Provide the [X, Y] coordinate of the cell's center where the given text is located.  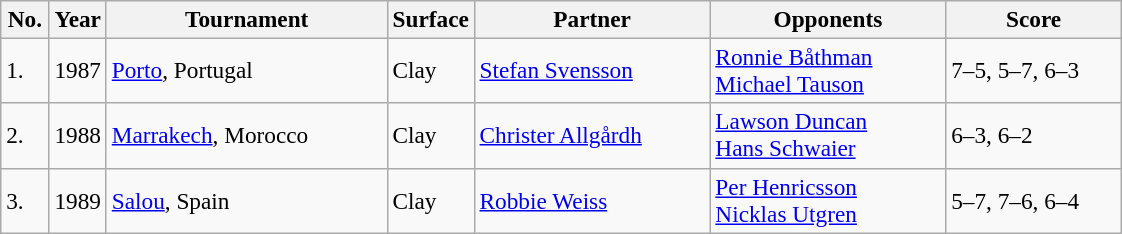
Salou, Spain [246, 200]
1. [25, 70]
2. [25, 136]
5–7, 7–6, 6–4 [1034, 200]
Score [1034, 19]
Year [78, 19]
Robbie Weiss [592, 200]
1987 [78, 70]
3. [25, 200]
Tournament [246, 19]
Per Henricsson Nicklas Utgren [828, 200]
Opponents [828, 19]
Ronnie Båthman Michael Tauson [828, 70]
Stefan Svensson [592, 70]
7–5, 5–7, 6–3 [1034, 70]
Christer Allgårdh [592, 136]
Porto, Portugal [246, 70]
Partner [592, 19]
6–3, 6–2 [1034, 136]
No. [25, 19]
Marrakech, Morocco [246, 136]
1989 [78, 200]
Surface [430, 19]
1988 [78, 136]
Lawson Duncan Hans Schwaier [828, 136]
